Return the (x, y) coordinate for the center point of the cell that contains the specified text.  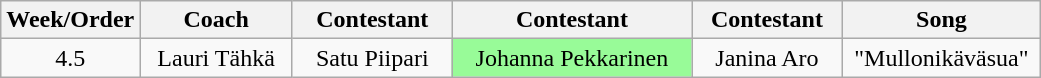
Johanna Pekkarinen (572, 58)
Janina Aro (767, 58)
Song (942, 20)
4.5 (70, 58)
Lauri Tähkä (216, 58)
Week/Order (70, 20)
"Mullonikäväsua" (942, 58)
Satu Piipari (372, 58)
Coach (216, 20)
